Capture the cell that displays the provided text and extract its (x, y) central coordinate. 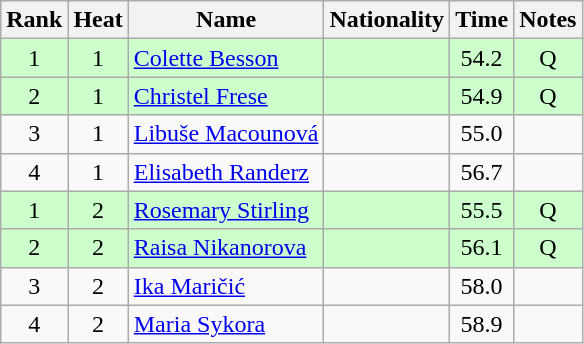
Notes (548, 20)
54.2 (482, 58)
58.0 (482, 286)
Rosemary Stirling (226, 210)
Ika Maričić (226, 286)
Time (482, 20)
Elisabeth Randerz (226, 172)
56.7 (482, 172)
58.9 (482, 324)
56.1 (482, 248)
Maria Sykora (226, 324)
55.5 (482, 210)
54.9 (482, 96)
Nationality (387, 20)
Colette Besson (226, 58)
Christel Frese (226, 96)
Heat (98, 20)
Raisa Nikanorova (226, 248)
Rank (34, 20)
Name (226, 20)
Libuše Macounová (226, 134)
55.0 (482, 134)
